For the text-containing cell, return its midpoint in (x, y) coordinate format. 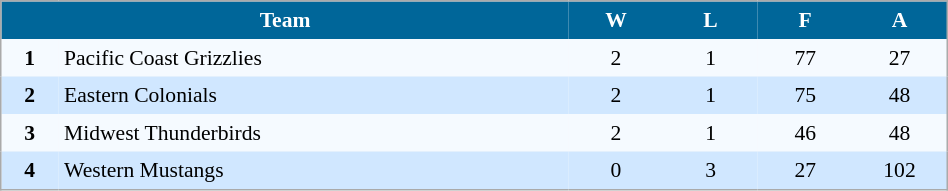
Team (285, 20)
Midwest Thunderbirds (314, 133)
0 (616, 171)
Eastern Colonials (314, 95)
46 (806, 133)
102 (900, 171)
A (900, 20)
4 (30, 171)
Western Mustangs (314, 171)
L (710, 20)
75 (806, 95)
Pacific Coast Grizzlies (314, 58)
W (616, 20)
77 (806, 58)
F (806, 20)
